Return the (x, y) coordinate for the center point of the cell that contains the specified text.  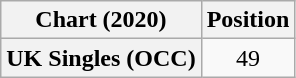
49 (248, 58)
Chart (2020) (101, 20)
UK Singles (OCC) (101, 58)
Position (248, 20)
